For the text-containing cell, return its midpoint in (x, y) coordinate format. 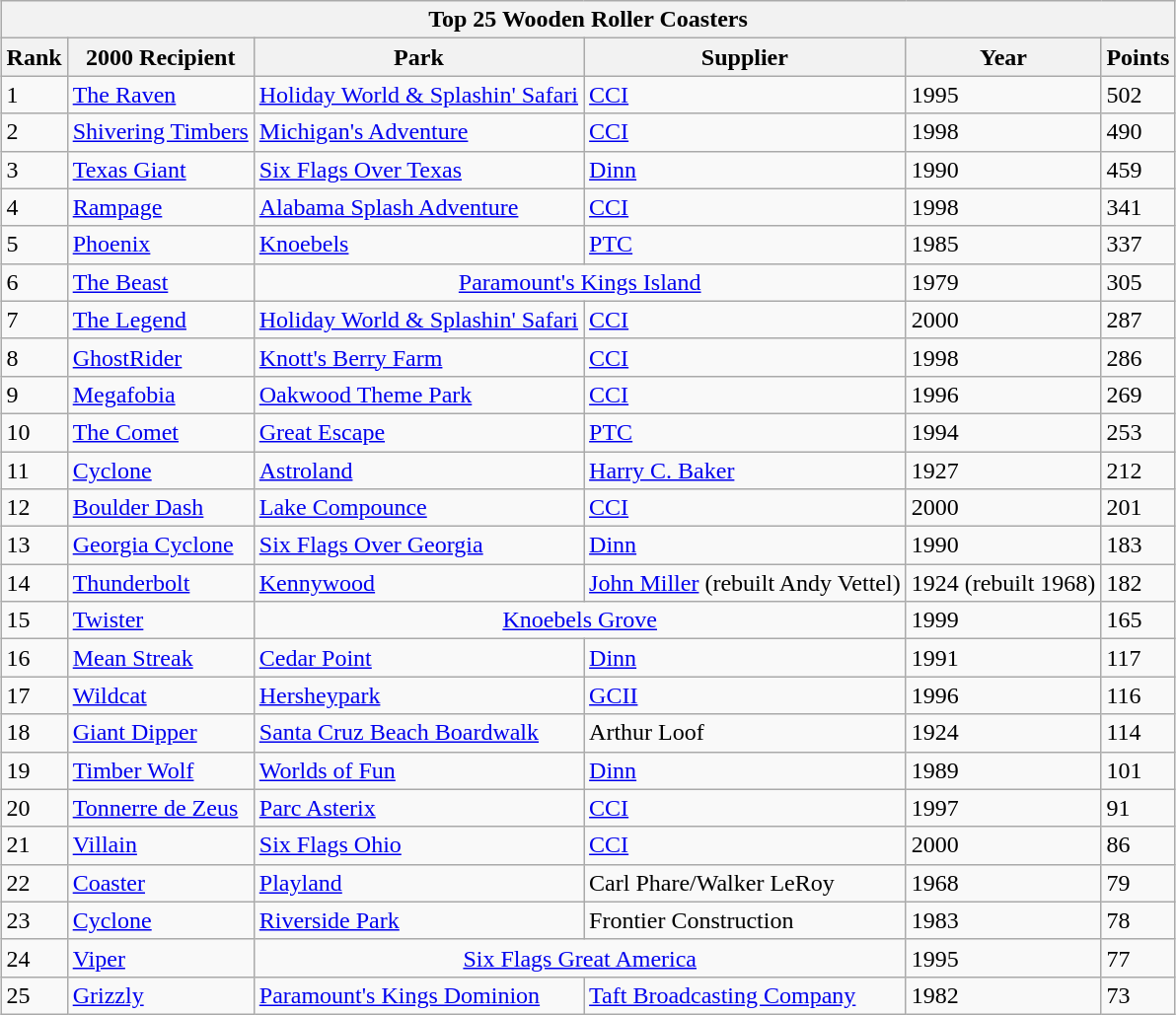
Grizzly (160, 995)
Cedar Point (418, 658)
Timber Wolf (160, 770)
182 (1139, 583)
Santa Cruz Beach Boardwalk (418, 733)
114 (1139, 733)
Points (1139, 57)
The Comet (160, 432)
Viper (160, 958)
1924 (1003, 733)
Twister (160, 620)
Six Flags Ohio (418, 845)
212 (1139, 471)
Park (418, 57)
GhostRider (160, 357)
13 (34, 545)
12 (34, 508)
Rank (34, 57)
Georgia Cyclone (160, 545)
23 (34, 920)
1979 (1003, 282)
8 (34, 357)
Knoebels Grove (580, 620)
337 (1139, 245)
91 (1139, 808)
Alabama Splash Adventure (418, 207)
502 (1139, 95)
Six Flags Over Georgia (418, 545)
305 (1139, 282)
Hersheypark (418, 695)
16 (34, 658)
1968 (1003, 883)
Carl Phare/Walker LeRoy (746, 883)
183 (1139, 545)
1997 (1003, 808)
19 (34, 770)
14 (34, 583)
Six Flags Over Texas (418, 170)
253 (1139, 432)
22 (34, 883)
286 (1139, 357)
201 (1139, 508)
The Legend (160, 320)
4 (34, 207)
20 (34, 808)
Taft Broadcasting Company (746, 995)
116 (1139, 695)
Harry C. Baker (746, 471)
Parc Asterix (418, 808)
Wildcat (160, 695)
1982 (1003, 995)
Frontier Construction (746, 920)
490 (1139, 132)
The Raven (160, 95)
Rampage (160, 207)
79 (1139, 883)
25 (34, 995)
2 (34, 132)
Paramount's Kings Island (580, 282)
117 (1139, 658)
Knoebels (418, 245)
3 (34, 170)
1983 (1003, 920)
Villain (160, 845)
1 (34, 95)
Giant Dipper (160, 733)
Astroland (418, 471)
John Miller (rebuilt Andy Vettel) (746, 583)
11 (34, 471)
Great Escape (418, 432)
1985 (1003, 245)
5 (34, 245)
Tonnerre de Zeus (160, 808)
Knott's Berry Farm (418, 357)
Mean Streak (160, 658)
1994 (1003, 432)
Top 25 Wooden Roller Coasters (588, 20)
7 (34, 320)
Worlds of Fun (418, 770)
Arthur Loof (746, 733)
Texas Giant (160, 170)
459 (1139, 170)
24 (34, 958)
6 (34, 282)
Playland (418, 883)
2000 Recipient (160, 57)
1989 (1003, 770)
165 (1139, 620)
Riverside Park (418, 920)
341 (1139, 207)
1927 (1003, 471)
1999 (1003, 620)
Coaster (160, 883)
269 (1139, 395)
1991 (1003, 658)
77 (1139, 958)
Year (1003, 57)
Paramount's Kings Dominion (418, 995)
21 (34, 845)
Boulder Dash (160, 508)
101 (1139, 770)
Lake Compounce (418, 508)
15 (34, 620)
73 (1139, 995)
Kennywood (418, 583)
78 (1139, 920)
Megafobia (160, 395)
GCII (746, 695)
Phoenix (160, 245)
9 (34, 395)
10 (34, 432)
Oakwood Theme Park (418, 395)
86 (1139, 845)
Supplier (746, 57)
1924 (rebuilt 1968) (1003, 583)
Six Flags Great America (580, 958)
287 (1139, 320)
Shivering Timbers (160, 132)
18 (34, 733)
17 (34, 695)
The Beast (160, 282)
Thunderbolt (160, 583)
Michigan's Adventure (418, 132)
